Provide the [x, y] coordinate of the cell's center where the given text is located.  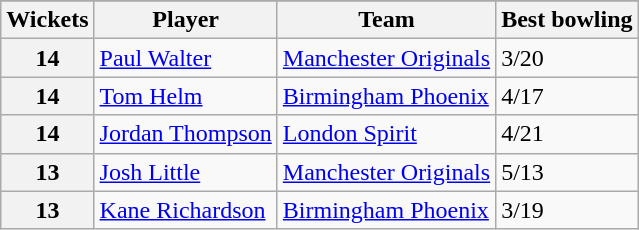
Josh Little [186, 172]
London Spirit [386, 134]
Jordan Thompson [186, 134]
Team [386, 20]
4/17 [567, 96]
3/19 [567, 210]
Paul Walter [186, 58]
3/20 [567, 58]
Player [186, 20]
Kane Richardson [186, 210]
5/13 [567, 172]
Tom Helm [186, 96]
Wickets [48, 20]
Best bowling [567, 20]
4/21 [567, 134]
